Return [X, Y] of the center of cell containing provided text 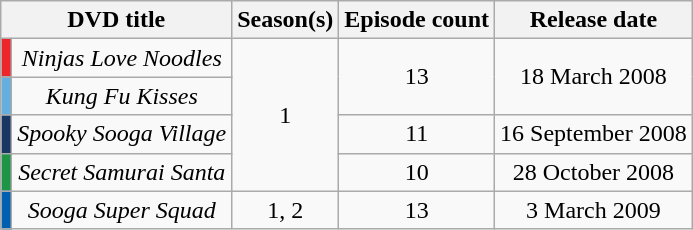
1 [286, 115]
16 September 2008 [594, 134]
11 [417, 134]
3 March 2009 [594, 210]
Sooga Super Squad [122, 210]
Spooky Sooga Village [122, 134]
10 [417, 172]
Episode count [417, 20]
Ninjas Love Noodles [122, 58]
DVD title [116, 20]
Secret Samurai Santa [122, 172]
28 October 2008 [594, 172]
Release date [594, 20]
Season(s) [286, 20]
18 March 2008 [594, 77]
Kung Fu Kisses [122, 96]
1, 2 [286, 210]
